From the cell containing the given text, extract its center point as (x, y) coordinate. 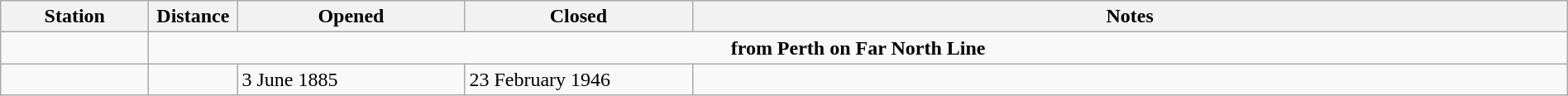
from Perth on Far North Line (858, 48)
Distance (194, 17)
3 June 1885 (351, 79)
Notes (1130, 17)
Closed (579, 17)
Opened (351, 17)
23 February 1946 (579, 79)
Station (74, 17)
